For the text-containing cell, return its midpoint in [X, Y] coordinate format. 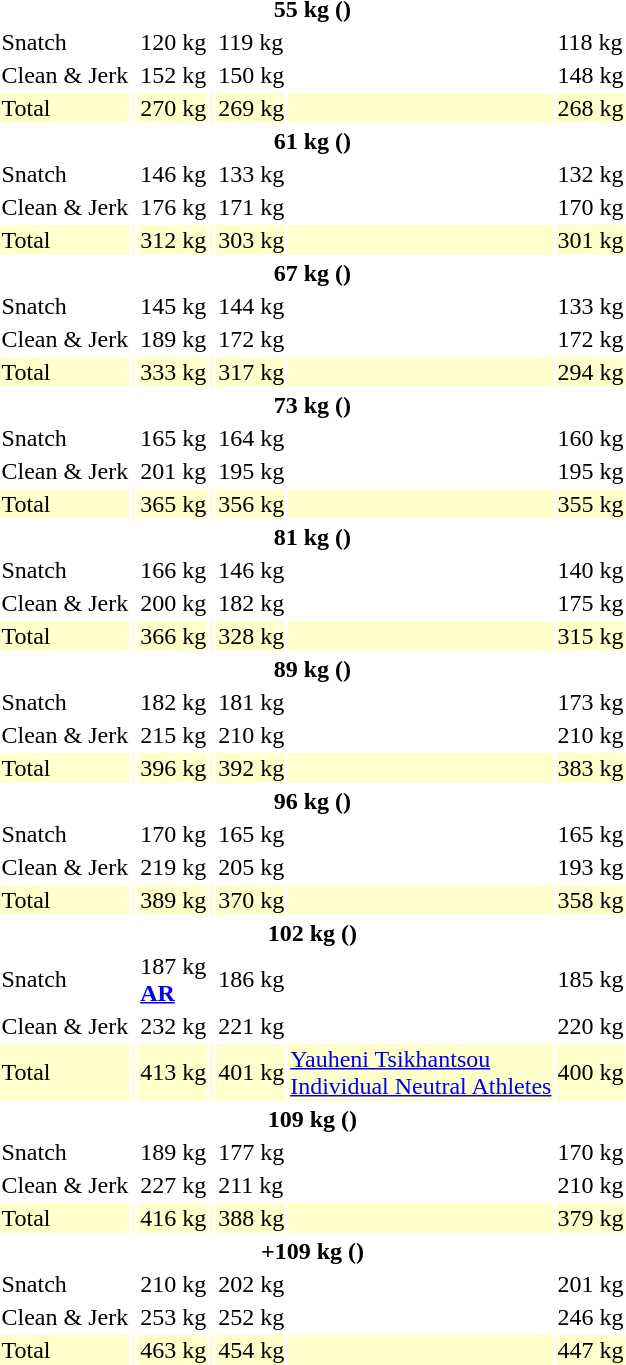
379 kg [590, 1218]
102 kg () [312, 933]
389 kg [174, 900]
303 kg [252, 240]
200 kg [174, 603]
252 kg [252, 1317]
413 kg [174, 1072]
246 kg [590, 1317]
365 kg [174, 504]
171 kg [252, 207]
333 kg [174, 372]
109 kg () [312, 1119]
221 kg [252, 1026]
211 kg [252, 1185]
193 kg [590, 867]
328 kg [252, 636]
416 kg [174, 1218]
186 kg [252, 980]
96 kg () [312, 801]
176 kg [174, 207]
355 kg [590, 504]
366 kg [174, 636]
454 kg [252, 1350]
120 kg [174, 42]
164 kg [252, 438]
144 kg [252, 306]
315 kg [590, 636]
447 kg [590, 1350]
232 kg [174, 1026]
73 kg () [312, 405]
219 kg [174, 867]
119 kg [252, 42]
269 kg [252, 108]
67 kg () [312, 273]
358 kg [590, 900]
81 kg () [312, 537]
61 kg () [312, 141]
317 kg [252, 372]
185 kg [590, 980]
+109 kg () [312, 1251]
370 kg [252, 900]
215 kg [174, 735]
187 kgAR [174, 980]
301 kg [590, 240]
383 kg [590, 768]
205 kg [252, 867]
227 kg [174, 1185]
145 kg [174, 306]
312 kg [174, 240]
175 kg [590, 603]
148 kg [590, 75]
Yauheni TsikhantsouIndividual Neutral Athletes [421, 1072]
388 kg [252, 1218]
253 kg [174, 1317]
118 kg [590, 42]
400 kg [590, 1072]
150 kg [252, 75]
396 kg [174, 768]
401 kg [252, 1072]
173 kg [590, 702]
140 kg [590, 570]
166 kg [174, 570]
202 kg [252, 1284]
89 kg () [312, 669]
294 kg [590, 372]
160 kg [590, 438]
268 kg [590, 108]
392 kg [252, 768]
220 kg [590, 1026]
356 kg [252, 504]
152 kg [174, 75]
132 kg [590, 174]
270 kg [174, 108]
177 kg [252, 1152]
181 kg [252, 702]
463 kg [174, 1350]
